For the text-containing cell, return its midpoint in [x, y] coordinate format. 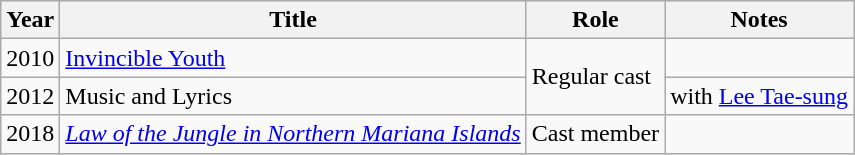
Role [595, 20]
2012 [30, 96]
2010 [30, 58]
Notes [760, 20]
Title [293, 20]
Law of the Jungle in Northern Mariana Islands [293, 134]
Invincible Youth [293, 58]
Cast member [595, 134]
Music and Lyrics [293, 96]
with Lee Tae-sung [760, 96]
Regular cast [595, 77]
2018 [30, 134]
Year [30, 20]
